Scan for the cell matching the given text and deliver its (x, y) coordinate at center. 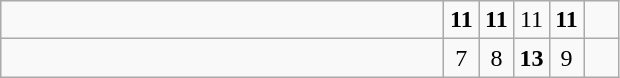
9 (566, 58)
8 (496, 58)
13 (532, 58)
7 (462, 58)
